Provide the [x, y] coordinate of the cell's center where the given text is located.  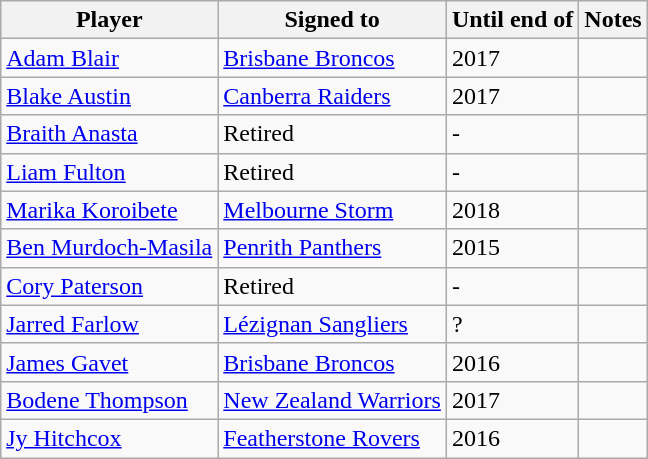
Melbourne Storm [332, 210]
Notes [613, 20]
Player [110, 20]
Featherstone Rovers [332, 438]
Adam Blair [110, 58]
Bodene Thompson [110, 400]
Blake Austin [110, 96]
Liam Fulton [110, 172]
Jy Hitchcox [110, 438]
Canberra Raiders [332, 96]
Ben Murdoch-Masila [110, 248]
2015 [512, 248]
2018 [512, 210]
Braith Anasta [110, 134]
Penrith Panthers [332, 248]
Signed to [332, 20]
Marika Koroibete [110, 210]
James Gavet [110, 362]
Cory Paterson [110, 286]
? [512, 324]
New Zealand Warriors [332, 400]
Until end of [512, 20]
Jarred Farlow [110, 324]
Lézignan Sangliers [332, 324]
